Extract the (X, Y) coordinate from the center of the cell holding the provided text.  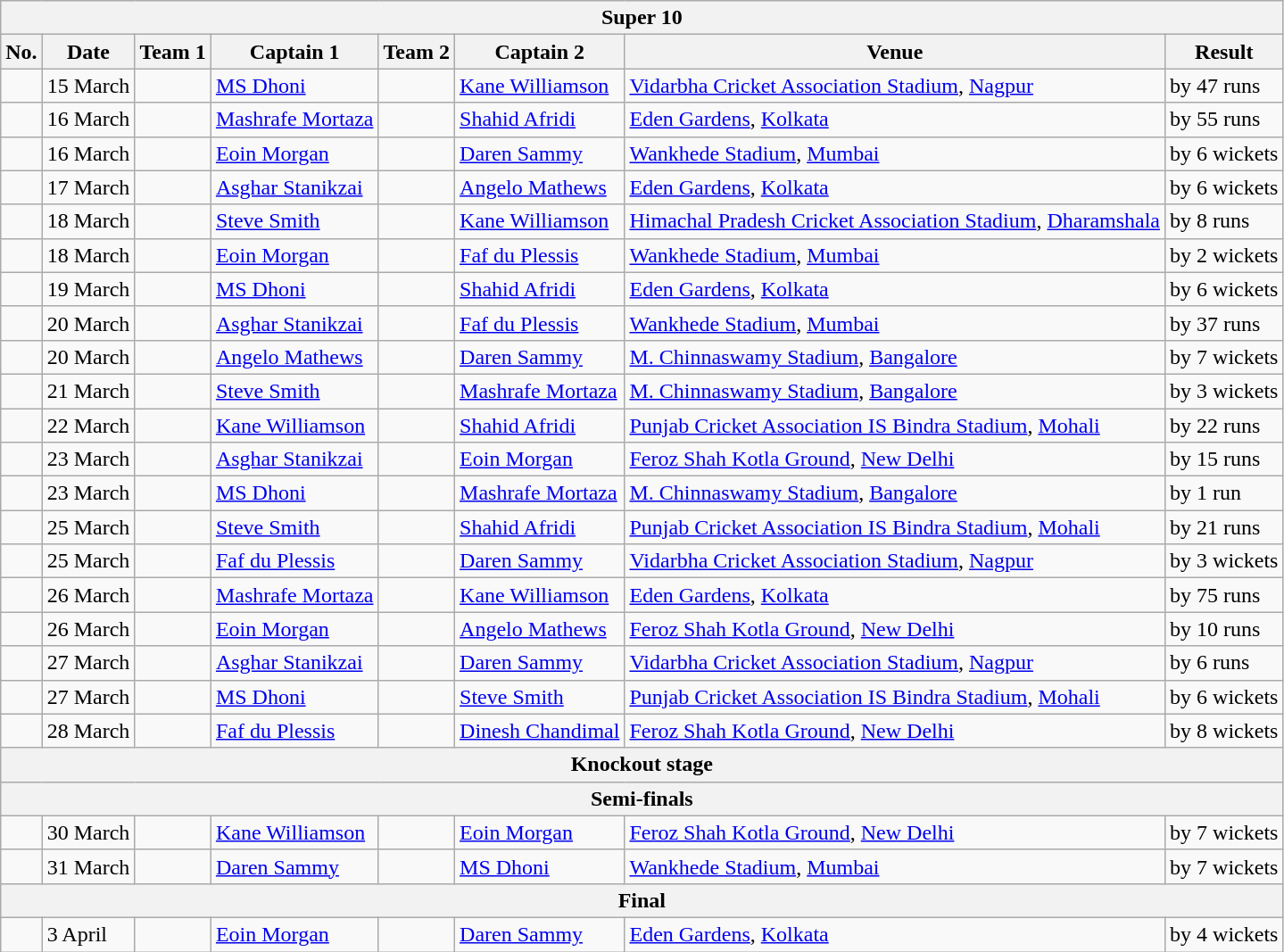
No. (21, 52)
by 15 runs (1224, 459)
30 March (88, 832)
3 April (88, 934)
Result (1224, 52)
by 55 runs (1224, 120)
Venue (895, 52)
Knockout stage (642, 765)
Date (88, 52)
by 6 runs (1224, 663)
by 4 wickets (1224, 934)
Final (642, 900)
Himachal Pradesh Cricket Association Stadium, Dharamshala (895, 221)
Team 1 (173, 52)
Team 2 (417, 52)
Captain 2 (540, 52)
by 10 runs (1224, 629)
by 22 runs (1224, 426)
Semi-finals (642, 799)
by 37 runs (1224, 323)
15 March (88, 86)
by 75 runs (1224, 595)
by 47 runs (1224, 86)
28 March (88, 731)
31 March (88, 866)
by 21 runs (1224, 527)
21 March (88, 391)
by 8 runs (1224, 221)
Captain 1 (294, 52)
22 March (88, 426)
Dinesh Chandimal (540, 731)
by 1 run (1224, 493)
17 March (88, 187)
by 2 wickets (1224, 255)
by 8 wickets (1224, 731)
Super 10 (642, 18)
19 March (88, 289)
